Search for the cell housing the specified text and yield its [x, y] center coordinate. 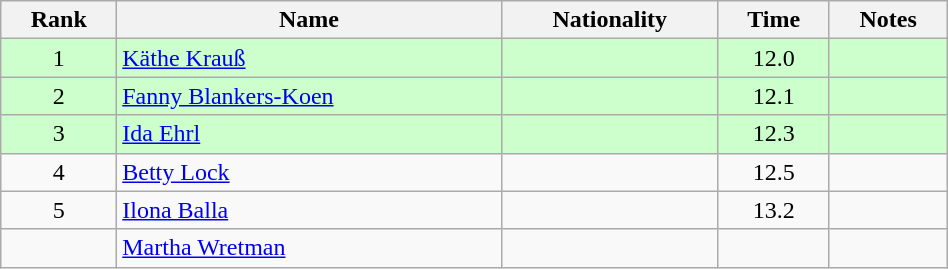
1 [59, 58]
Rank [59, 20]
Betty Lock [309, 172]
Fanny Blankers-Koen [309, 96]
13.2 [774, 210]
Martha Wretman [309, 248]
Ida Ehrl [309, 134]
4 [59, 172]
12.5 [774, 172]
12.3 [774, 134]
Nationality [610, 20]
Ilona Balla [309, 210]
Time [774, 20]
Name [309, 20]
5 [59, 210]
2 [59, 96]
Käthe Krauß [309, 58]
3 [59, 134]
12.1 [774, 96]
Notes [888, 20]
12.0 [774, 58]
